Scan for the cell matching the given text and deliver its (X, Y) coordinate at center. 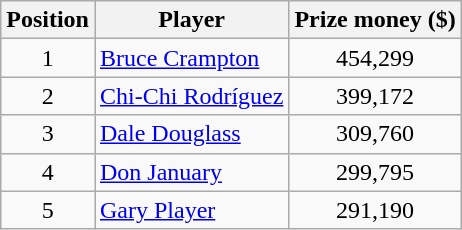
309,760 (375, 134)
Dale Douglass (191, 134)
Chi-Chi Rodríguez (191, 96)
3 (48, 134)
299,795 (375, 172)
Bruce Crampton (191, 58)
454,299 (375, 58)
Position (48, 20)
4 (48, 172)
291,190 (375, 210)
Don January (191, 172)
399,172 (375, 96)
5 (48, 210)
2 (48, 96)
Gary Player (191, 210)
1 (48, 58)
Player (191, 20)
Prize money ($) (375, 20)
